Detect which cell encompasses the target text, then output its [x, y] center coordinate. 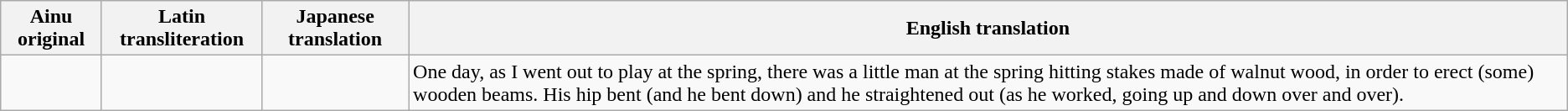
Japanese translation [335, 29]
English translation [988, 29]
Ainu original [52, 29]
Latin transliteration [181, 29]
